Determine the (X, Y) coordinate at the center of the cell enclosing the given text.  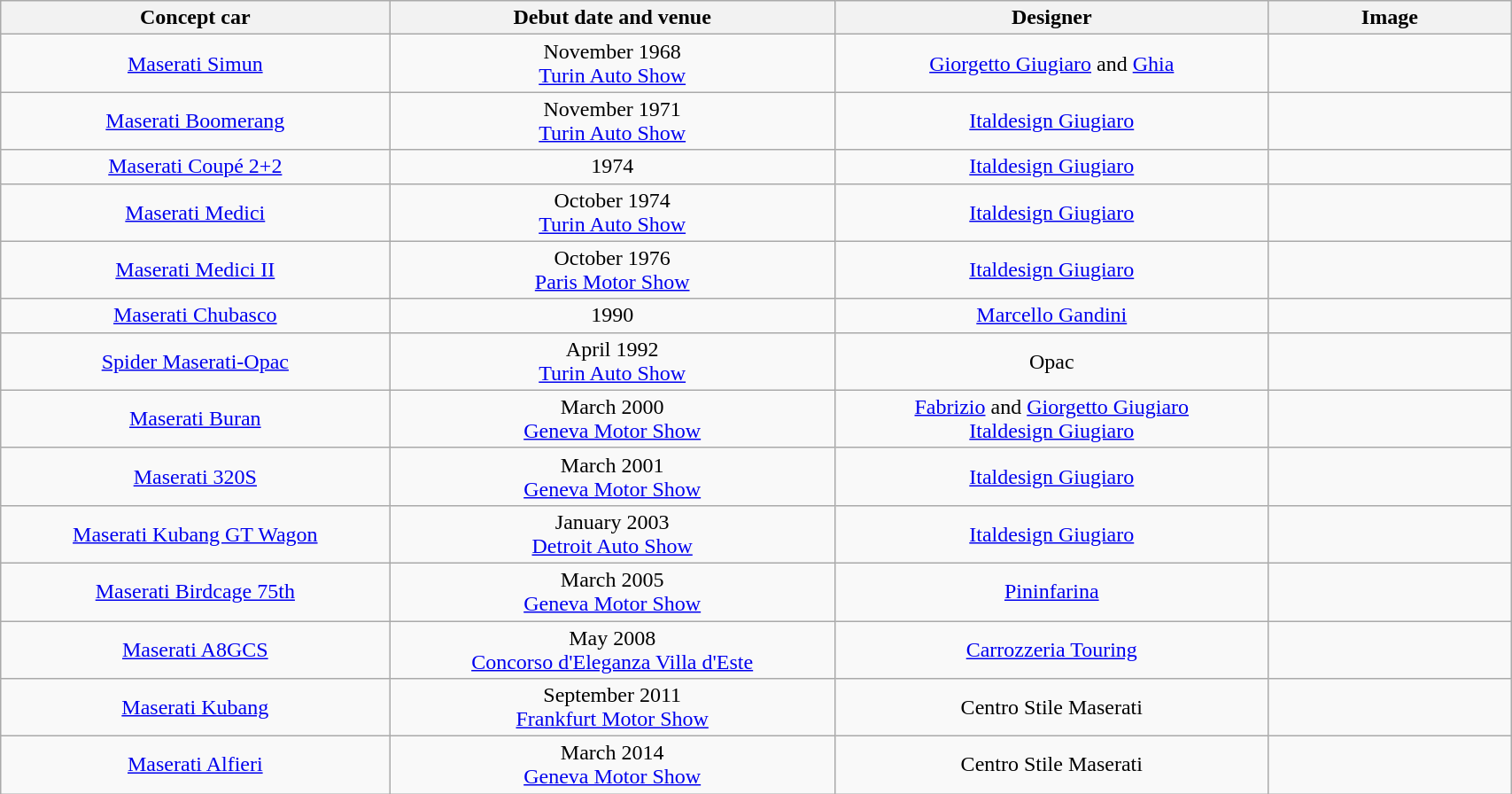
Maserati Kubang GT Wagon (195, 533)
Opac (1051, 362)
March 2000Geneva Motor Show (613, 418)
Maserati Simun (195, 64)
Fabrizio and Giorgetto GiugiaroItaldesign Giugiaro (1051, 418)
Image (1390, 18)
Designer (1051, 18)
May 2008Concorso d'Eleganza Villa d'Este (613, 649)
1974 (613, 167)
November 1971Turin Auto Show (613, 121)
Maserati Chubasco (195, 315)
November 1968Turin Auto Show (613, 64)
March 2014Geneva Motor Show (613, 766)
Maserati Buran (195, 418)
October 1976Paris Motor Show (613, 269)
Debut date and venue (613, 18)
Maserati Birdcage 75th (195, 592)
Maserati Alfieri (195, 766)
Marcello Gandini (1051, 315)
Concept car (195, 18)
October 1974Turin Auto Show (613, 213)
1990 (613, 315)
January 2003Detroit Auto Show (613, 533)
Carrozzeria Touring (1051, 649)
March 2001Geneva Motor Show (613, 477)
Maserati 320S (195, 477)
April 1992Turin Auto Show (613, 362)
Maserati A8GCS (195, 649)
Maserati Kubang (195, 707)
Pininfarina (1051, 592)
Spider Maserati-Opac (195, 362)
Giorgetto Giugiaro and Ghia (1051, 64)
Maserati Boomerang (195, 121)
Maserati Medici II (195, 269)
Maserati Medici (195, 213)
Maserati Coupé 2+2 (195, 167)
September 2011Frankfurt Motor Show (613, 707)
March 2005Geneva Motor Show (613, 592)
